For the text-containing cell, return its midpoint in (x, y) coordinate format. 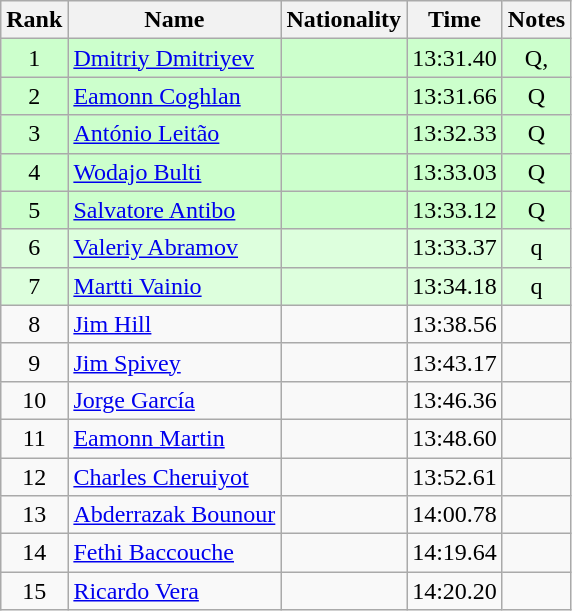
10 (34, 400)
6 (34, 248)
7 (34, 286)
António Leitão (174, 134)
Notes (536, 20)
12 (34, 477)
13:46.36 (455, 400)
Salvatore Antibo (174, 210)
13:38.56 (455, 324)
13:34.18 (455, 286)
8 (34, 324)
13:31.66 (455, 96)
Q, (536, 58)
14:00.78 (455, 515)
13:48.60 (455, 438)
Ricardo Vera (174, 591)
Nationality (344, 20)
2 (34, 96)
13:33.12 (455, 210)
5 (34, 210)
1 (34, 58)
Eamonn Coghlan (174, 96)
Jim Hill (174, 324)
11 (34, 438)
13:43.17 (455, 362)
4 (34, 172)
14:20.20 (455, 591)
Rank (34, 20)
Martti Vainio (174, 286)
Jim Spivey (174, 362)
Eamonn Martin (174, 438)
13:32.33 (455, 134)
Wodajo Bulti (174, 172)
13:31.40 (455, 58)
13:33.37 (455, 248)
Abderrazak Bounour (174, 515)
Fethi Baccouche (174, 553)
3 (34, 134)
13:33.03 (455, 172)
14 (34, 553)
14:19.64 (455, 553)
15 (34, 591)
Charles Cheruiyot (174, 477)
13:52.61 (455, 477)
Valeriy Abramov (174, 248)
9 (34, 362)
Name (174, 20)
13 (34, 515)
Dmitriy Dmitriyev (174, 58)
Time (455, 20)
Jorge García (174, 400)
